From the cell containing the given text, extract its center point as [X, Y] coordinate. 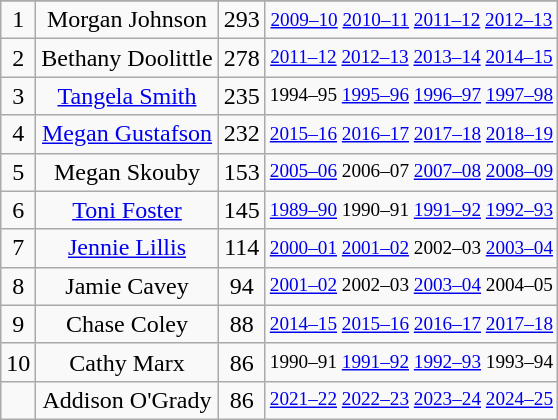
6 [18, 210]
232 [242, 134]
2000–01 2001–02 2002–03 2003–04 [411, 248]
Bethany Doolittle [127, 58]
9 [18, 324]
2015–16 2016–17 2017–18 2018–19 [411, 134]
94 [242, 286]
2009–10 2010–11 2011–12 2012–13 [411, 20]
153 [242, 172]
3 [18, 96]
Addison O'Grady [127, 400]
145 [242, 210]
4 [18, 134]
235 [242, 96]
278 [242, 58]
Megan Gustafson [127, 134]
Chase Coley [127, 324]
2005–06 2006–07 2007–08 2008–09 [411, 172]
2011–12 2012–13 2013–14 2014–15 [411, 58]
10 [18, 362]
Morgan Johnson [127, 20]
8 [18, 286]
1 [18, 20]
2001–02 2002–03 2003–04 2004–05 [411, 286]
5 [18, 172]
7 [18, 248]
1990–91 1991–92 1992–93 1993–94 [411, 362]
Toni Foster [127, 210]
293 [242, 20]
Jamie Cavey [127, 286]
Jennie Lillis [127, 248]
2 [18, 58]
1994–95 1995–96 1996–97 1997–98 [411, 96]
114 [242, 248]
Tangela Smith [127, 96]
88 [242, 324]
Cathy Marx [127, 362]
2021–22 2022–23 2023–24 2024–25 [411, 400]
1989–90 1990–91 1991–92 1992–93 [411, 210]
2014–15 2015–16 2016–17 2017–18 [411, 324]
Megan Skouby [127, 172]
